Extract the (x, y) coordinate from the center of the cell holding the provided text.  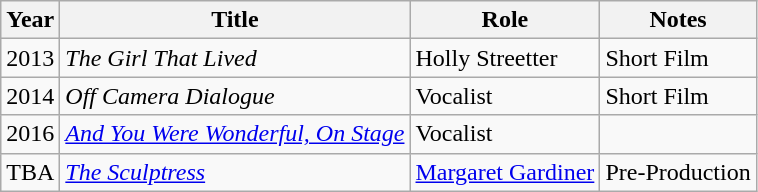
Margaret Gardiner (505, 172)
The Sculptress (235, 172)
Notes (678, 20)
Title (235, 20)
The Girl That Lived (235, 58)
Year (30, 20)
And You Were Wonderful, On Stage (235, 134)
2013 (30, 58)
2014 (30, 96)
Holly Streetter (505, 58)
TBA (30, 172)
Off Camera Dialogue (235, 96)
2016 (30, 134)
Role (505, 20)
Pre-Production (678, 172)
